Output the [x, y] coordinate of the center of the cell containing the given text.  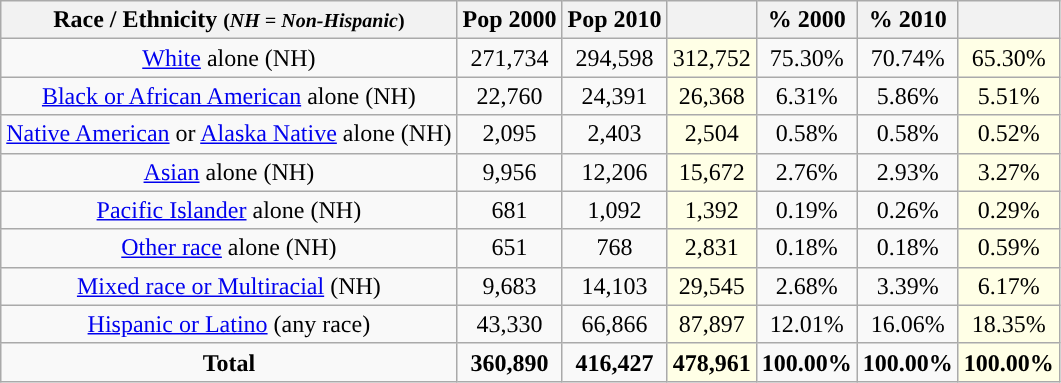
3.39% [908, 286]
Asian alone (NH) [229, 172]
% 2010 [908, 20]
0.59% [1008, 248]
0.52% [1008, 134]
2.76% [806, 172]
681 [510, 210]
0.26% [908, 210]
360,890 [510, 362]
29,545 [712, 286]
Race / Ethnicity (NH = Non-Hispanic) [229, 20]
2,095 [510, 134]
Mixed race or Multiracial (NH) [229, 286]
0.29% [1008, 210]
294,598 [614, 58]
5.86% [908, 96]
5.51% [1008, 96]
66,866 [614, 324]
Pacific Islander alone (NH) [229, 210]
2,831 [712, 248]
12,206 [614, 172]
768 [614, 248]
Hispanic or Latino (any race) [229, 324]
9,956 [510, 172]
2,504 [712, 134]
2.68% [806, 286]
651 [510, 248]
Total [229, 362]
15,672 [712, 172]
12.01% [806, 324]
2,403 [614, 134]
24,391 [614, 96]
70.74% [908, 58]
65.30% [1008, 58]
Native American or Alaska Native alone (NH) [229, 134]
6.17% [1008, 286]
6.31% [806, 96]
1,392 [712, 210]
14,103 [614, 286]
43,330 [510, 324]
0.19% [806, 210]
22,760 [510, 96]
271,734 [510, 58]
478,961 [712, 362]
% 2000 [806, 20]
Black or African American alone (NH) [229, 96]
87,897 [712, 324]
312,752 [712, 58]
3.27% [1008, 172]
1,092 [614, 210]
18.35% [1008, 324]
Pop 2010 [614, 20]
75.30% [806, 58]
2.93% [908, 172]
416,427 [614, 362]
Pop 2000 [510, 20]
9,683 [510, 286]
Other race alone (NH) [229, 248]
White alone (NH) [229, 58]
26,368 [712, 96]
16.06% [908, 324]
